Locate the cell with the specified text and output its (X, Y) center coordinate. 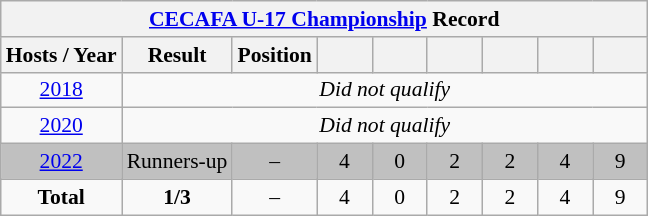
2020 (62, 126)
Position (274, 55)
2022 (62, 162)
Hosts / Year (62, 55)
CECAFA U-17 Championship Record (324, 19)
Total (62, 197)
Result (178, 55)
2018 (62, 90)
1/3 (178, 197)
Runners-up (178, 162)
